For the text-containing cell, return its midpoint in [x, y] coordinate format. 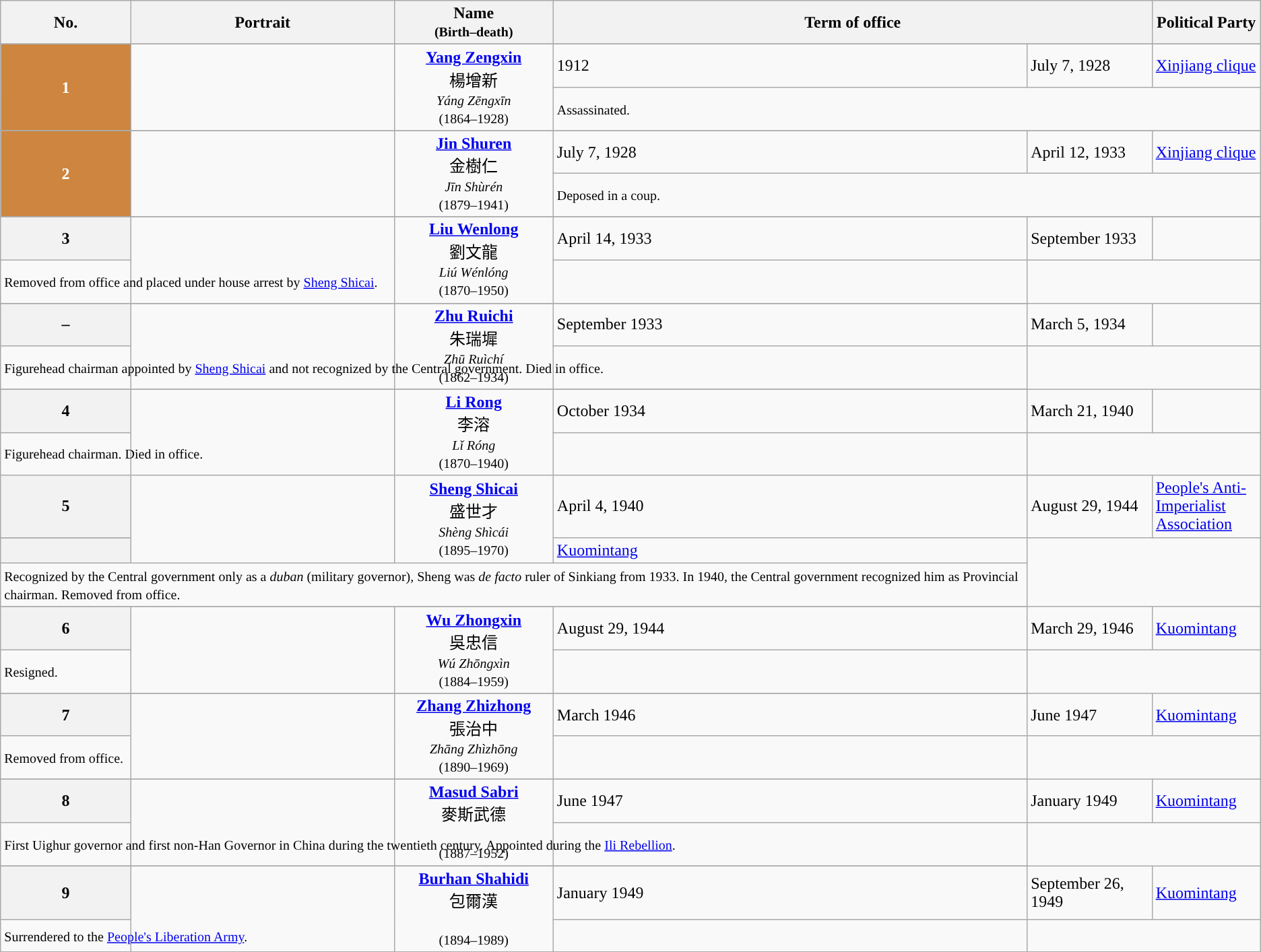
3 [66, 238]
First Uighur governor and first non-Han Governor in China during the twentieth century. Appointed during the Ili Rebellion. [514, 844]
1 [66, 88]
Surrendered to the People's Liberation Army. [514, 936]
Resigned. [514, 671]
6 [66, 628]
Political Party [1206, 23]
Assassinated. [907, 109]
March 1946 [789, 714]
Deposed in a coup. [907, 195]
October 1934 [789, 411]
No. [66, 23]
April 4, 1940 [789, 506]
Wu Zhongxin吳忠信Wú Zhōngxìn(1884–1959) [474, 650]
March 21, 1940 [1090, 411]
Yang Zengxin楊增新Yáng Zēngxīn(1864–1928) [474, 88]
5 [66, 506]
2 [66, 174]
Portrait [263, 23]
Zhu Ruichi朱瑞墀Zhū Ruìchí(1862–1934) [474, 346]
1912 [789, 66]
– [66, 325]
9 [66, 893]
Masud Sabri麥斯武德(1887–1952) [474, 822]
Liu Wenlong劉文龍Liú Wénlóng(1870–1950) [474, 260]
Zhang Zhizhong張治中Zhāng Zhìzhōng(1890–1969) [474, 736]
March 29, 1946 [1090, 628]
Jin Shuren金樹仁Jīn Shùrén(1879–1941) [474, 174]
Removed from office. [514, 757]
April 12, 1933 [1090, 152]
Li Rong李溶Lǐ Róng(1870–1940) [474, 432]
September 26, 1949 [1090, 893]
8 [66, 801]
Burhan Shahidi包爾漢(1894–1989) [474, 909]
Term of office [853, 23]
Name(Birth–death) [474, 23]
7 [66, 714]
People's Anti-Imperialist Association [1206, 506]
Removed from office and placed under house arrest by Sheng Shicai. [514, 281]
Figurehead chairman appointed by Sheng Shicai and not recognized by the Central government. Died in office. [514, 368]
March 5, 1934 [1090, 325]
Sheng Shicai盛世才Shèng Shìcái(1895–1970) [474, 519]
April 14, 1933 [789, 238]
4 [66, 411]
Figurehead chairman. Died in office. [514, 454]
